Pinpoint the cell where the given text exists, returning its [X, Y] midpoint coordinate. 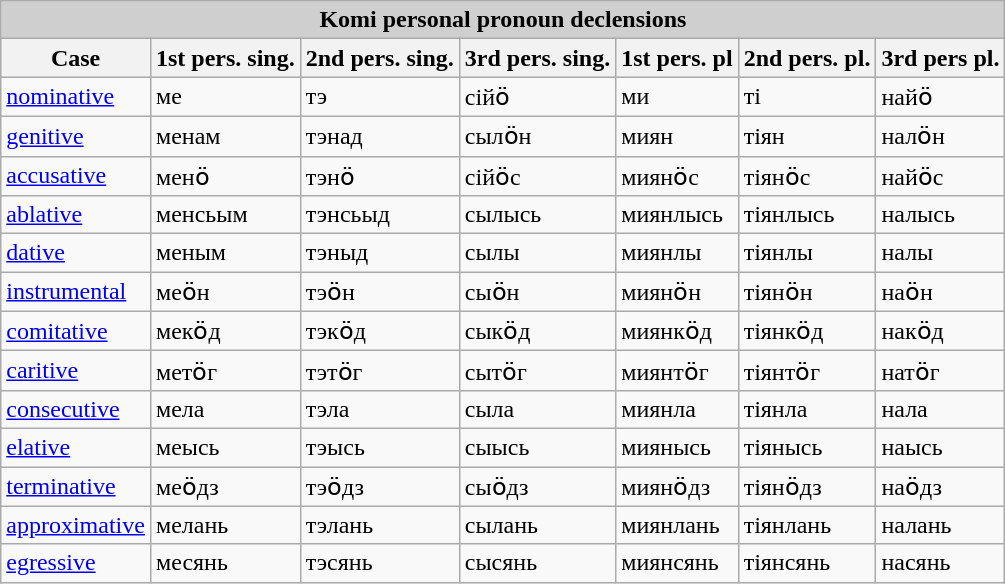
миянысь [677, 447]
меысь [225, 447]
тіянлы [807, 253]
миянкӧд [677, 331]
меным [225, 253]
3rd pers pl. [940, 58]
накӧд [940, 331]
egressive [76, 563]
сылысь [537, 215]
сыысь [537, 447]
миянлысь [677, 215]
месянь [225, 563]
Case [76, 58]
тэысь [380, 447]
миянӧс [677, 176]
наӧн [940, 292]
нала [940, 409]
тіянӧдз [807, 486]
ablative [76, 215]
тэкӧд [380, 331]
меӧн [225, 292]
тіянла [807, 409]
тэсянь [380, 563]
3rd pers. sing. [537, 58]
миян [677, 136]
налы [940, 253]
сійӧ [537, 97]
тэла [380, 409]
тэтӧг [380, 371]
caritive [76, 371]
terminative [76, 486]
метӧг [225, 371]
сылӧн [537, 136]
Komi personal pronoun declensions [503, 20]
тэ [380, 97]
сыӧн [537, 292]
2nd pers. sing. [380, 58]
тіянсянь [807, 563]
налӧн [940, 136]
миянтӧг [677, 371]
мекӧд [225, 331]
миянла [677, 409]
найӧс [940, 176]
approximative [76, 525]
тэӧн [380, 292]
1st pers. pl [677, 58]
тэнӧ [380, 176]
менам [225, 136]
сійӧс [537, 176]
тэнад [380, 136]
instrumental [76, 292]
тіянӧс [807, 176]
тэлань [380, 525]
миянӧдз [677, 486]
dative [76, 253]
миянӧн [677, 292]
менсьым [225, 215]
сытӧг [537, 371]
ті [807, 97]
меӧдз [225, 486]
тіянтӧг [807, 371]
тіянкӧд [807, 331]
ми [677, 97]
elative [76, 447]
тіянысь [807, 447]
сылы [537, 253]
1st pers. sing. [225, 58]
ме [225, 97]
миянлань [677, 525]
сыкӧд [537, 331]
мела [225, 409]
тіянлысь [807, 215]
миянлы [677, 253]
сыла [537, 409]
тэныд [380, 253]
насянь [940, 563]
тіянлань [807, 525]
наысь [940, 447]
налань [940, 525]
наӧдз [940, 486]
найӧ [940, 97]
сыӧдз [537, 486]
genitive [76, 136]
тэӧдз [380, 486]
налысь [940, 215]
comitative [76, 331]
consecutive [76, 409]
accusative [76, 176]
менӧ [225, 176]
тіян [807, 136]
миянсянь [677, 563]
nominative [76, 97]
тіянӧн [807, 292]
мелань [225, 525]
2nd pers. pl. [807, 58]
сысянь [537, 563]
тэнсьыд [380, 215]
сылань [537, 525]
натӧг [940, 371]
